Output the [X, Y] coordinate of the center of the cell containing the given text.  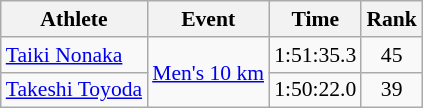
1:51:35.3 [315, 55]
Event [208, 19]
Taiki Nonaka [74, 55]
39 [392, 90]
45 [392, 55]
1:50:22.0 [315, 90]
Time [315, 19]
Rank [392, 19]
Men's 10 km [208, 72]
Athlete [74, 19]
Takeshi Toyoda [74, 90]
